Detect which cell encompasses the target text, then output its (X, Y) center coordinate. 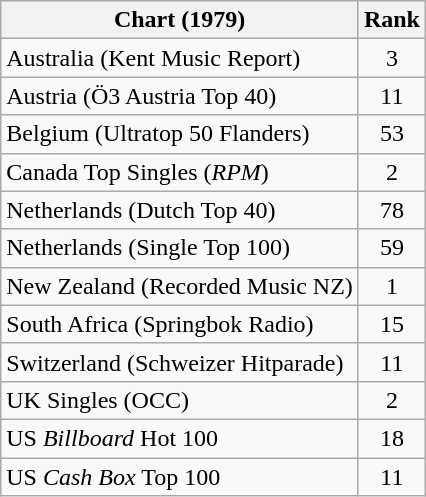
1 (392, 286)
US Billboard Hot 100 (180, 438)
Rank (392, 20)
Belgium (Ultratop 50 Flanders) (180, 134)
15 (392, 324)
Netherlands (Dutch Top 40) (180, 210)
53 (392, 134)
Chart (1979) (180, 20)
US Cash Box Top 100 (180, 477)
Switzerland (Schweizer Hitparade) (180, 362)
Austria (Ö3 Austria Top 40) (180, 96)
Canada Top Singles (RPM) (180, 172)
South Africa (Springbok Radio) (180, 324)
Netherlands (Single Top 100) (180, 248)
78 (392, 210)
3 (392, 58)
UK Singles (OCC) (180, 400)
18 (392, 438)
59 (392, 248)
New Zealand (Recorded Music NZ) (180, 286)
Australia (Kent Music Report) (180, 58)
